Extract the (X, Y) coordinate from the center of the cell holding the provided text.  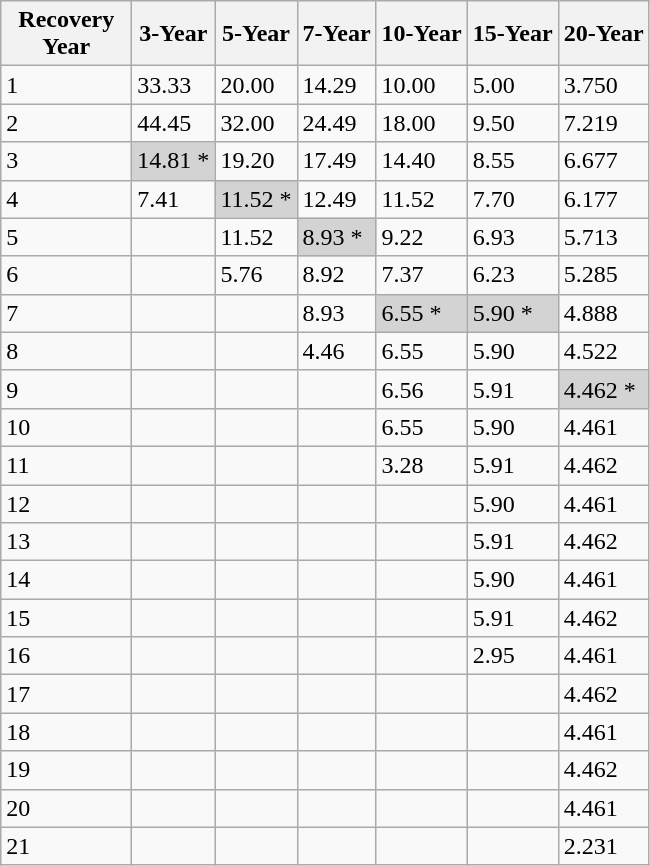
21 (66, 846)
7 (66, 313)
19.20 (256, 161)
16 (66, 656)
11.52 * (256, 199)
5.00 (512, 85)
7.219 (604, 123)
15 (66, 618)
6.93 (512, 237)
Recovery Year (66, 34)
4.888 (604, 313)
32.00 (256, 123)
15-Year (512, 34)
10.00 (422, 85)
18 (66, 732)
17.49 (336, 161)
4.46 (336, 351)
3 (66, 161)
5.713 (604, 237)
6.677 (604, 161)
8 (66, 351)
33.33 (174, 85)
6.56 (422, 389)
3-Year (174, 34)
2.231 (604, 846)
7.37 (422, 275)
8.93 (336, 313)
3.28 (422, 465)
4.462 * (604, 389)
6.177 (604, 199)
5 (66, 237)
1 (66, 85)
44.45 (174, 123)
20-Year (604, 34)
6 (66, 275)
9.50 (512, 123)
6.55 * (422, 313)
9.22 (422, 237)
4.522 (604, 351)
18.00 (422, 123)
7.41 (174, 199)
5-Year (256, 34)
10-Year (422, 34)
12.49 (336, 199)
20 (66, 808)
20.00 (256, 85)
19 (66, 770)
5.76 (256, 275)
4 (66, 199)
14.29 (336, 85)
10 (66, 427)
12 (66, 503)
9 (66, 389)
7-Year (336, 34)
8.55 (512, 161)
2 (66, 123)
11 (66, 465)
2.95 (512, 656)
24.49 (336, 123)
14.40 (422, 161)
8.92 (336, 275)
3.750 (604, 85)
17 (66, 694)
6.23 (512, 275)
14.81 * (174, 161)
7.70 (512, 199)
5.285 (604, 275)
5.90 * (512, 313)
13 (66, 542)
8.93 * (336, 237)
14 (66, 580)
